Return (x, y) of the center of cell containing provided text 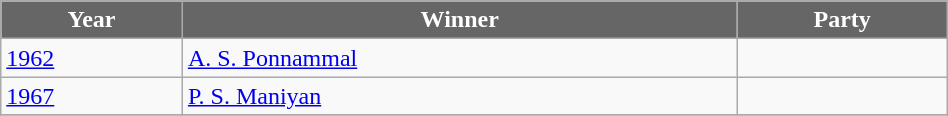
A. S. Ponnammal (460, 58)
Party (842, 20)
1967 (92, 96)
Year (92, 20)
Winner (460, 20)
P. S. Maniyan (460, 96)
1962 (92, 58)
